Return the (x, y) coordinate for the center point of the cell that contains the specified text.  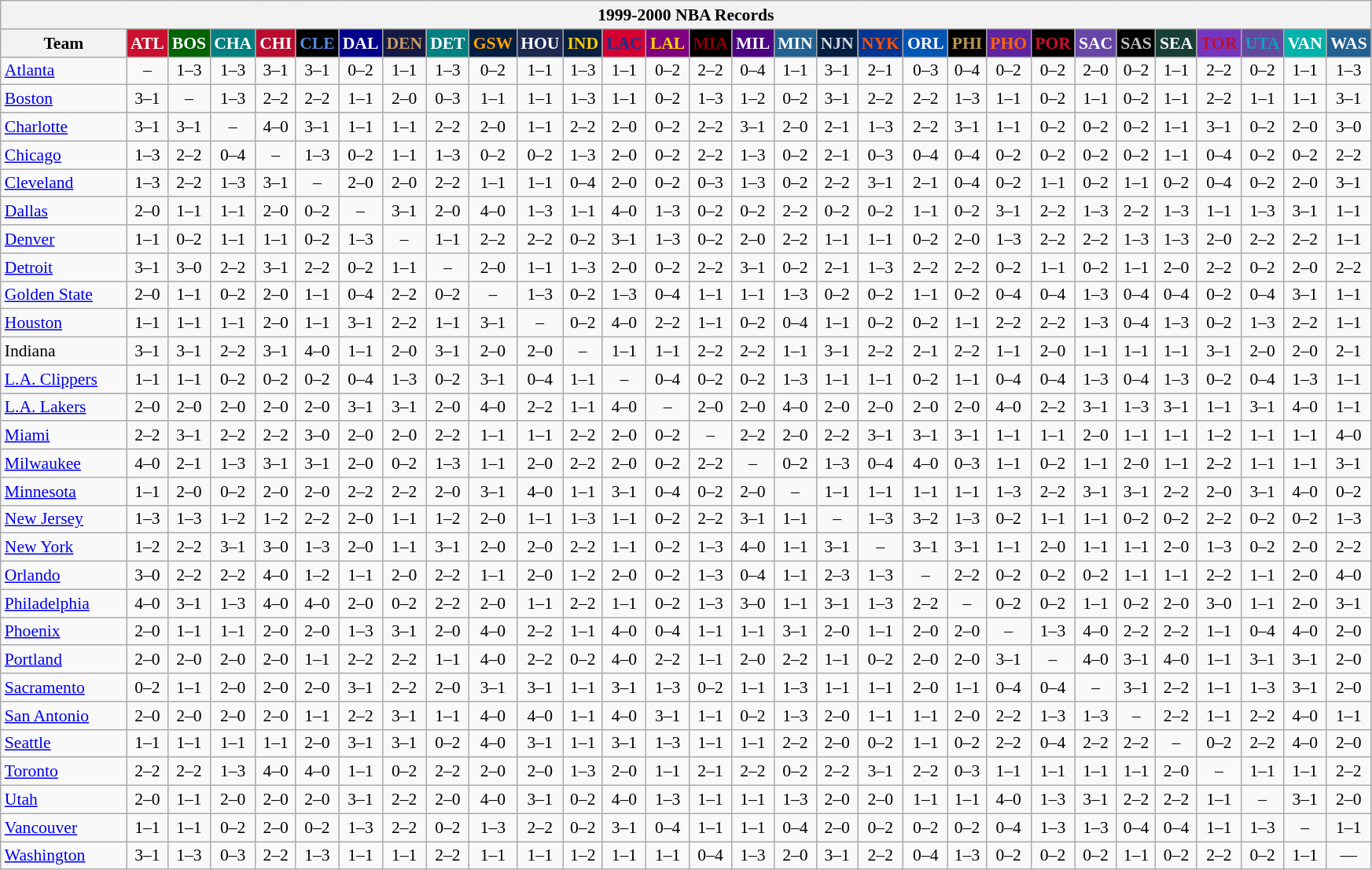
San Antonio (64, 716)
SAC (1096, 43)
Detroit (64, 267)
TOR (1219, 43)
BOS (189, 43)
IND (583, 43)
Orlando (64, 576)
PHO (1008, 43)
Utah (64, 800)
WAS (1349, 43)
Minnesota (64, 492)
LAL (668, 43)
2–3 (837, 576)
DEN (404, 43)
SAS (1136, 43)
HOU (539, 43)
MIA (710, 43)
Milwaukee (64, 463)
Washington (64, 856)
Atlanta (64, 71)
CHA (233, 43)
PHI (967, 43)
MIN (795, 43)
Charlotte (64, 127)
Miami (64, 436)
L.A. Lakers (64, 407)
VAN (1305, 43)
NJN (837, 43)
CLE (318, 43)
Team (64, 43)
Chicago (64, 155)
Indiana (64, 352)
ATL (148, 43)
SEA (1176, 43)
GSW (494, 43)
Toronto (64, 772)
Sacramento (64, 688)
UTA (1263, 43)
Houston (64, 323)
CHI (275, 43)
Dallas (64, 212)
Boston (64, 99)
DAL (361, 43)
Seattle (64, 743)
New York (64, 547)
Portland (64, 660)
Philadelphia (64, 603)
DET (448, 43)
NYK (881, 43)
L.A. Clippers (64, 379)
Golden State (64, 295)
3–2 (926, 519)
New Jersey (64, 519)
Denver (64, 239)
1999-2000 NBA Records (686, 15)
LAC (624, 43)
— (1349, 856)
Vancouver (64, 828)
MIL (753, 43)
Cleveland (64, 183)
Phoenix (64, 632)
ORL (926, 43)
POR (1053, 43)
